Detect which cell encompasses the target text, then output its (x, y) center coordinate. 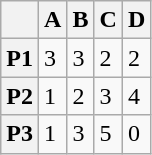
B (80, 20)
5 (108, 134)
A (52, 20)
P2 (20, 96)
D (136, 20)
0 (136, 134)
P3 (20, 134)
C (108, 20)
4 (136, 96)
P1 (20, 58)
